Search for the cell housing the specified text and yield its (x, y) center coordinate. 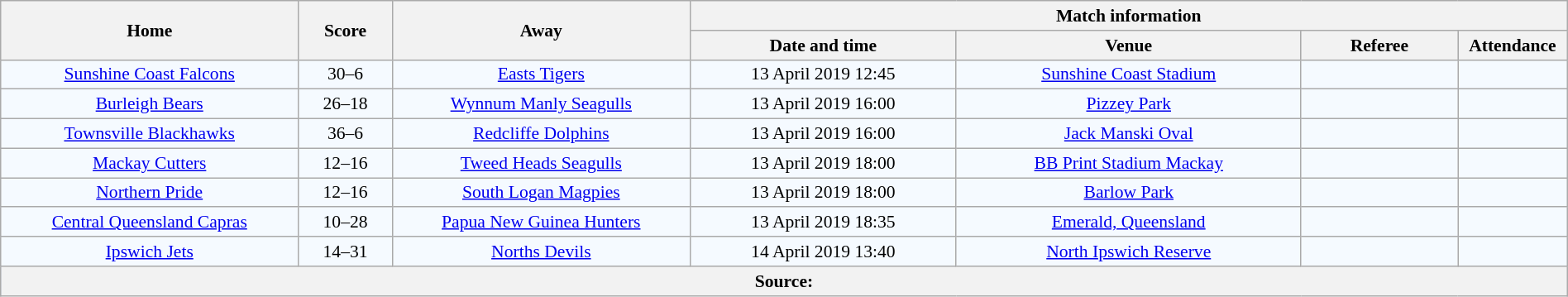
30–6 (346, 74)
Redcliffe Dolphins (541, 134)
Home (150, 30)
13 April 2019 12:45 (823, 74)
Norths Devils (541, 251)
26–18 (346, 104)
Away (541, 30)
13 April 2019 18:35 (823, 223)
Referee (1379, 46)
Attendance (1513, 46)
14–31 (346, 251)
Date and time (823, 46)
Ipswich Jets (150, 251)
Wynnum Manly Seagulls (541, 104)
Jack Manski Oval (1128, 134)
Northern Pride (150, 193)
Source: (784, 281)
Barlow Park (1128, 193)
Venue (1128, 46)
14 April 2019 13:40 (823, 251)
North Ipswich Reserve (1128, 251)
Easts Tigers (541, 74)
Tweed Heads Seagulls (541, 163)
Emerald, Queensland (1128, 223)
Papua New Guinea Hunters (541, 223)
Sunshine Coast Stadium (1128, 74)
BB Print Stadium Mackay (1128, 163)
Sunshine Coast Falcons (150, 74)
Townsville Blackhawks (150, 134)
Mackay Cutters (150, 163)
10–28 (346, 223)
Central Queensland Capras (150, 223)
Match information (1128, 16)
36–6 (346, 134)
South Logan Magpies (541, 193)
Burleigh Bears (150, 104)
Pizzey Park (1128, 104)
Score (346, 30)
